Provide the (x, y) coordinate of the cell's center where the given text is located.  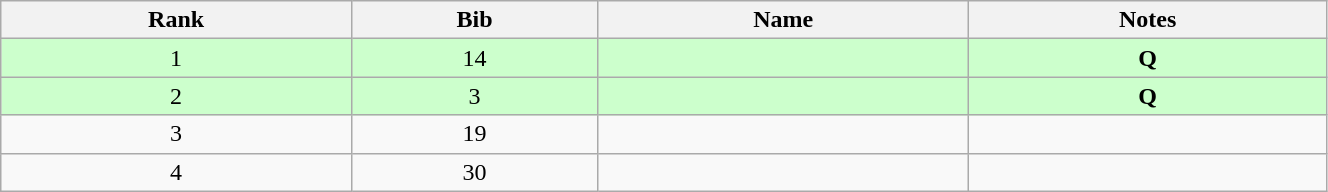
Bib (474, 20)
4 (176, 172)
30 (474, 172)
Notes (1148, 20)
2 (176, 96)
14 (474, 58)
Name (784, 20)
Rank (176, 20)
1 (176, 58)
19 (474, 134)
